Detect which cell encompasses the target text, then output its [x, y] center coordinate. 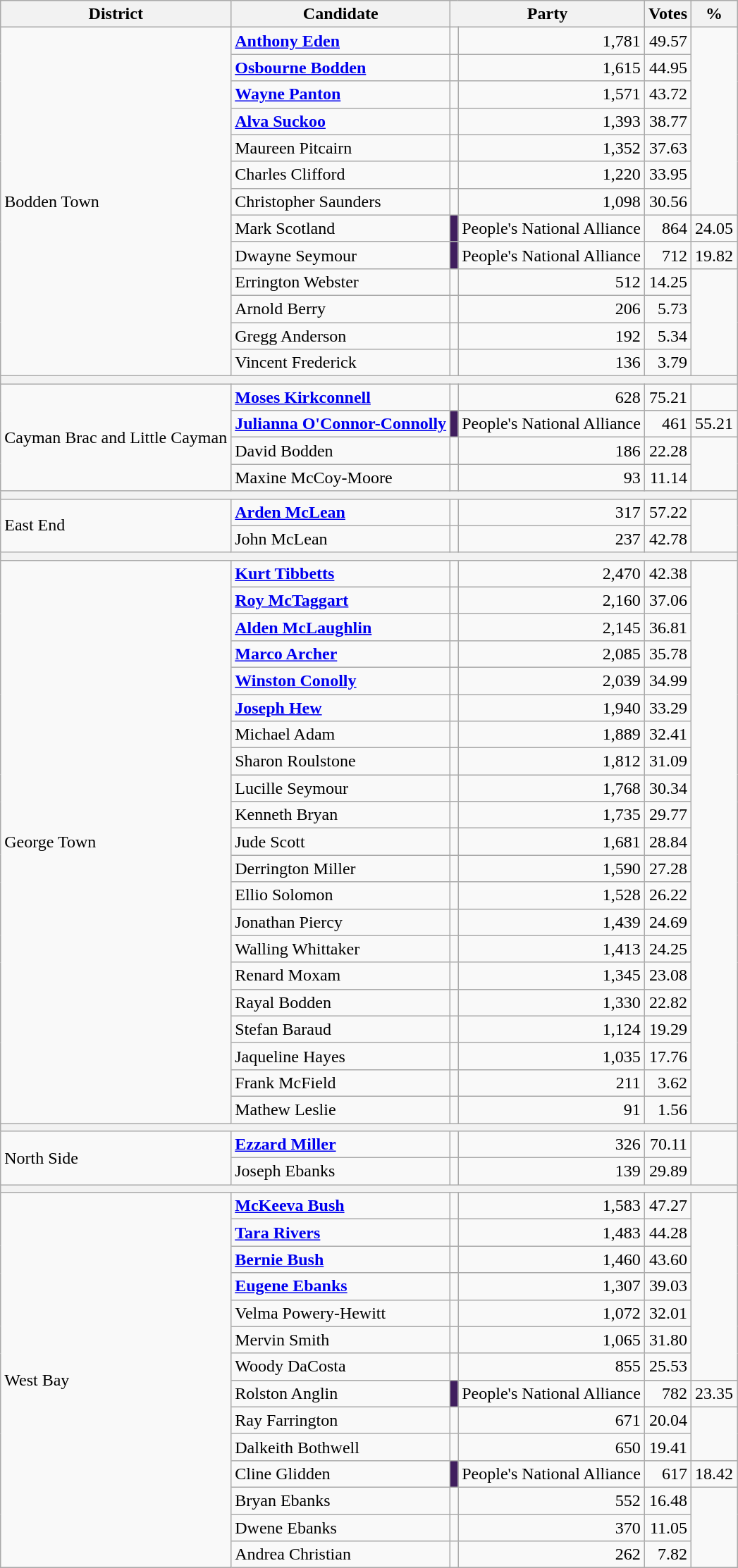
Ezzard Miller [341, 1145]
30.56 [668, 201]
Alden McLaughlin [341, 627]
47.27 [668, 1206]
Joseph Hew [341, 708]
237 [551, 539]
33.95 [668, 175]
Gregg Anderson [341, 336]
Ellio Solomon [341, 895]
1,439 [551, 922]
Derrington Miller [341, 869]
1,345 [551, 976]
1,889 [551, 735]
1,812 [551, 761]
24.69 [668, 922]
628 [551, 397]
44.95 [668, 68]
Jude Scott [341, 842]
1,681 [551, 842]
29.77 [668, 815]
11.05 [668, 1528]
33.29 [668, 708]
Cayman Brac and Little Cayman [116, 437]
38.77 [668, 121]
5.34 [668, 336]
George Town [116, 841]
1,590 [551, 869]
1.56 [668, 1109]
2,470 [551, 573]
206 [551, 309]
1,072 [551, 1313]
West Bay [116, 1381]
1,768 [551, 788]
39.03 [668, 1286]
1,307 [551, 1286]
28.84 [668, 842]
5.73 [668, 309]
34.99 [668, 680]
Jaqueline Hayes [341, 1056]
23.35 [715, 1393]
37.63 [668, 148]
1,583 [551, 1206]
Dalkeith Bothwell [341, 1447]
Andrea Christian [341, 1555]
36.81 [668, 627]
Cline Glidden [341, 1474]
30.34 [668, 788]
North Side [116, 1158]
19.82 [715, 255]
Candidate [341, 14]
1,352 [551, 148]
864 [668, 228]
16.48 [668, 1500]
Alva Suckoo [341, 121]
42.38 [668, 573]
Tara Rivers [341, 1233]
Maxine McCoy-Moore [341, 478]
617 [668, 1474]
27.28 [668, 869]
3.62 [668, 1083]
1,940 [551, 708]
2,039 [551, 680]
49.57 [668, 41]
Ray Farrington [341, 1420]
Votes [668, 14]
1,483 [551, 1233]
Winston Conolly [341, 680]
855 [551, 1367]
Eugene Ebanks [341, 1286]
1,330 [551, 1002]
1,735 [551, 815]
Marco Archer [341, 654]
43.72 [668, 94]
671 [551, 1420]
19.29 [668, 1029]
31.80 [668, 1340]
26.22 [668, 895]
Sharon Roulstone [341, 761]
David Bodden [341, 451]
District [116, 14]
Party [548, 14]
% [715, 14]
Vincent Frederick [341, 363]
Wayne Panton [341, 94]
139 [551, 1171]
262 [551, 1555]
Rolston Anglin [341, 1393]
Bryan Ebanks [341, 1500]
Arden McLean [341, 512]
24.05 [715, 228]
23.08 [668, 976]
192 [551, 336]
552 [551, 1500]
19.41 [668, 1447]
Stefan Baraud [341, 1029]
Dwayne Seymour [341, 255]
32.41 [668, 735]
Frank McField [341, 1083]
22.28 [668, 451]
326 [551, 1145]
136 [551, 363]
Jonathan Piercy [341, 922]
Mathew Leslie [341, 1109]
Bernie Bush [341, 1259]
512 [551, 282]
Michael Adam [341, 735]
Joseph Ebanks [341, 1171]
Dwene Ebanks [341, 1528]
2,145 [551, 627]
186 [551, 451]
Kenneth Bryan [341, 815]
57.22 [668, 512]
1,615 [551, 68]
Mark Scotland [341, 228]
Walling Whittaker [341, 949]
24.25 [668, 949]
Maureen Pitcairn [341, 148]
2,160 [551, 600]
1,035 [551, 1056]
Moses Kirkconnell [341, 397]
42.78 [668, 539]
Roy McTaggart [341, 600]
1,065 [551, 1340]
1,571 [551, 94]
Bodden Town [116, 201]
317 [551, 512]
31.09 [668, 761]
17.76 [668, 1056]
712 [668, 255]
3.79 [668, 363]
Rayal Bodden [341, 1002]
Charles Clifford [341, 175]
11.14 [668, 478]
1,781 [551, 41]
Julianna O'Connor-Connolly [341, 424]
1,528 [551, 895]
Mervin Smith [341, 1340]
55.21 [715, 424]
Renard Moxam [341, 976]
East End [116, 525]
John McLean [341, 539]
461 [668, 424]
Christopher Saunders [341, 201]
20.04 [668, 1420]
Lucille Seymour [341, 788]
1,220 [551, 175]
32.01 [668, 1313]
37.06 [668, 600]
Woody DaCosta [341, 1367]
35.78 [668, 654]
370 [551, 1528]
1,393 [551, 121]
Errington Webster [341, 282]
93 [551, 478]
211 [551, 1083]
782 [668, 1393]
18.42 [715, 1474]
McKeeva Bush [341, 1206]
22.82 [668, 1002]
44.28 [668, 1233]
1,098 [551, 201]
43.60 [668, 1259]
2,085 [551, 654]
7.82 [668, 1555]
650 [551, 1447]
Anthony Eden [341, 41]
75.21 [668, 397]
Kurt Tibbetts [341, 573]
14.25 [668, 282]
29.89 [668, 1171]
1,460 [551, 1259]
91 [551, 1109]
Osbourne Bodden [341, 68]
70.11 [668, 1145]
25.53 [668, 1367]
Arnold Berry [341, 309]
1,413 [551, 949]
1,124 [551, 1029]
Velma Powery-Hewitt [341, 1313]
